Identify which cell holds the provided text, then report its [X, Y] central coordinate. 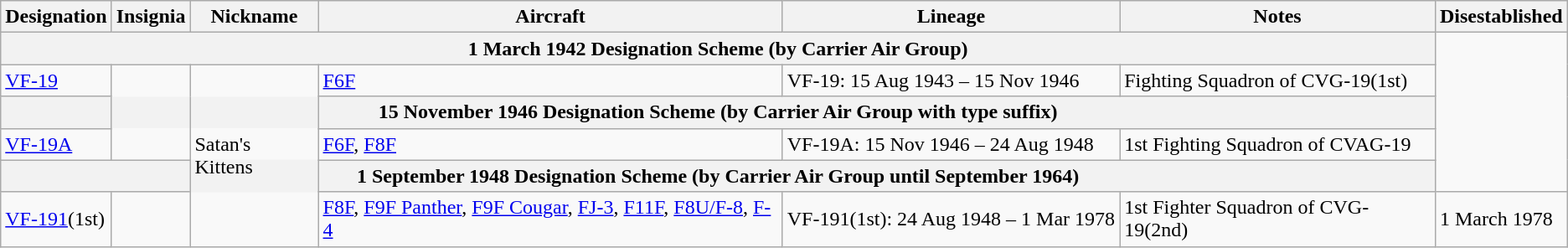
1st Fighter Squadron of CVG-19(2nd) [1278, 220]
15 November 1946 Designation Scheme (by Carrier Air Group with type suffix) [719, 112]
1 March 1978 [1501, 220]
Fighting Squadron of CVG-19(1st) [1278, 80]
Satan's Kittens [255, 156]
Lineage [951, 17]
1 March 1942 Designation Scheme (by Carrier Air Group) [719, 49]
VF-191(1st) [56, 220]
F6F, F8F [550, 144]
F8F, F9F Panther, F9F Cougar, FJ-3, F11F, F8U/F-8, F-4 [550, 220]
Notes [1278, 17]
VF-191(1st): 24 Aug 1948 – 1 Mar 1978 [951, 220]
Nickname [255, 17]
F6F [550, 80]
Disestablished [1501, 17]
1 September 1948 Designation Scheme (by Carrier Air Group until September 1964) [719, 176]
Aircraft [550, 17]
1st Fighting Squadron of CVAG-19 [1278, 144]
Designation [56, 17]
VF-19A [56, 144]
VF-19: 15 Aug 1943 – 15 Nov 1946 [951, 80]
Insignia [151, 17]
VF-19A: 15 Nov 1946 – 24 Aug 1948 [951, 144]
VF-19 [56, 80]
